Output the (x, y) coordinate of the center of the cell containing the given text.  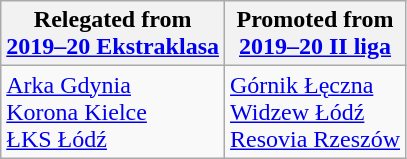
Arka Gdynia Korona Kielce ŁKS Łódź (113, 112)
Relegated from2019–20 Ekstraklasa (113, 34)
Górnik Łęczna Widzew Łódź Resovia Rzeszów (316, 112)
Promoted from2019–20 II liga (316, 34)
